Locate the cell with the specified text and output its (X, Y) center coordinate. 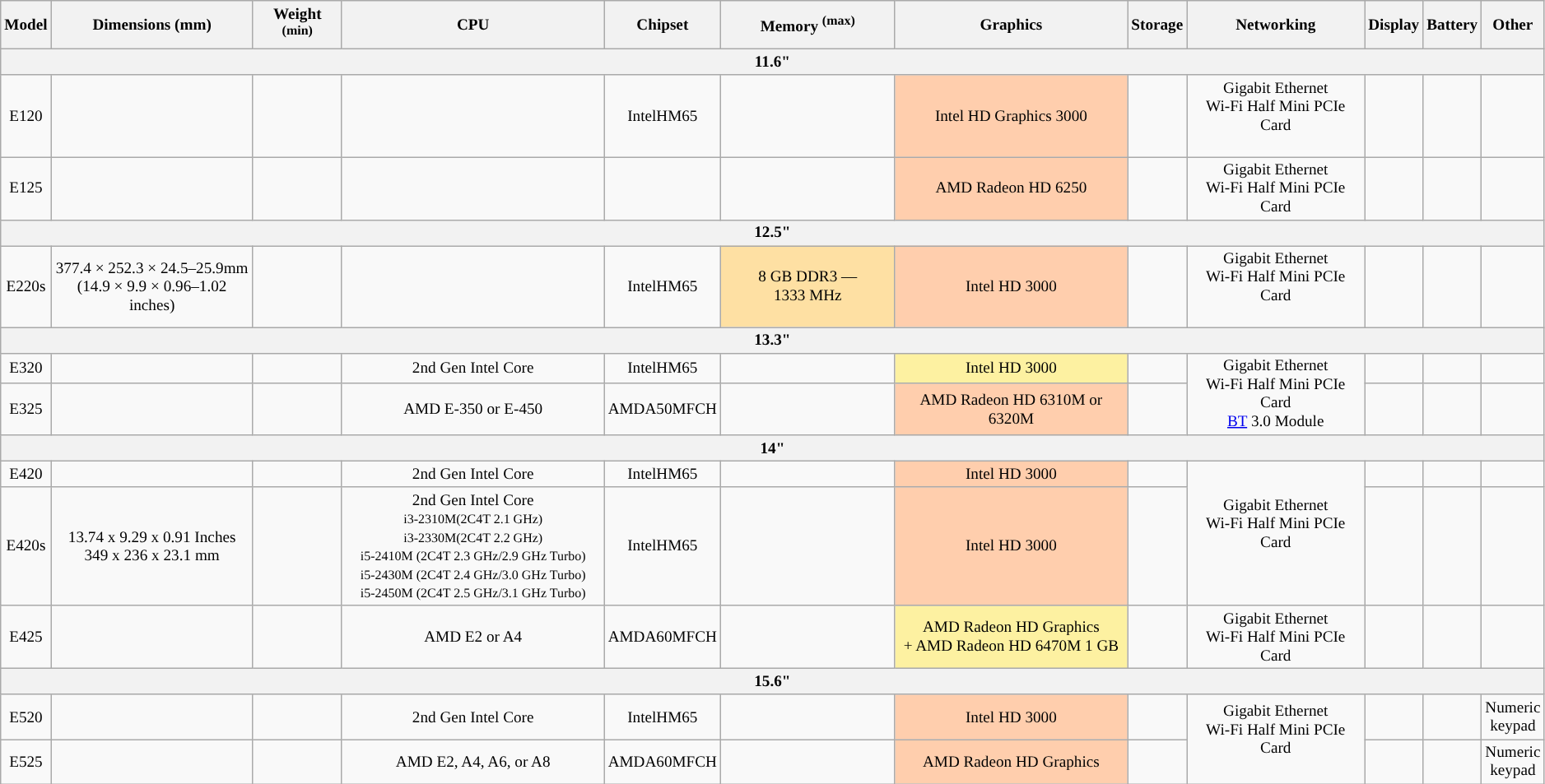
Dimensions (mm) (151, 25)
E220s (26, 286)
E520 (26, 717)
Memory (max) (808, 25)
11.6" (772, 63)
E425 (26, 637)
AMD E2, A4, A6, or A8 (472, 761)
Graphics (1011, 25)
Other (1513, 25)
Networking (1276, 25)
Weight (min) (297, 25)
AMD Radeon HD Graphics+ AMD Radeon HD 6470M 1 GB (1011, 637)
E120 (26, 115)
E420 (26, 474)
15.6" (772, 682)
AMD Radeon HD Graphics (1011, 761)
AMD Radeon HD 6250 (1011, 188)
E525 (26, 761)
377.4 × 252.3 × 24.5–25.9mm (14.9 × 9.9 × 0.96–1.02 inches) (151, 286)
AMDA50MFCH (662, 410)
AMD E-350 or E-450 (472, 410)
13.3" (772, 341)
14" (772, 448)
E420s (26, 546)
AMD Radeon HD 6310M or 6320M (1011, 410)
13.74 x 9.29 x 0.91 Inches 349 x 236 x 23.1 mm (151, 546)
Intel HD Graphics 3000 (1011, 115)
CPU (472, 25)
12.5" (772, 233)
E125 (26, 188)
AMD E2 or A4 (472, 637)
E320 (26, 369)
Gigabit EthernetWi-Fi Half Mini PCIe CardBT 3.0 Module (1276, 393)
8 GB DDR3 — 1333 MHz (808, 286)
Chipset (662, 25)
Storage (1157, 25)
Model (26, 25)
Display (1394, 25)
E325 (26, 410)
Battery (1452, 25)
